From the cell containing the given text, extract its center point as (X, Y) coordinate. 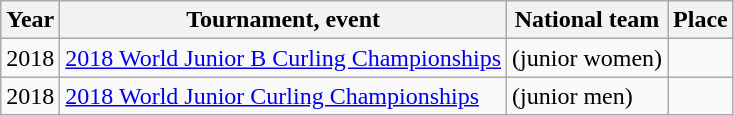
Year (30, 20)
(junior women) (588, 58)
2018 World Junior B Curling Championships (284, 58)
Place (701, 20)
National team (588, 20)
2018 World Junior Curling Championships (284, 96)
(junior men) (588, 96)
Tournament, event (284, 20)
